Detect which cell encompasses the target text, then output its [x, y] center coordinate. 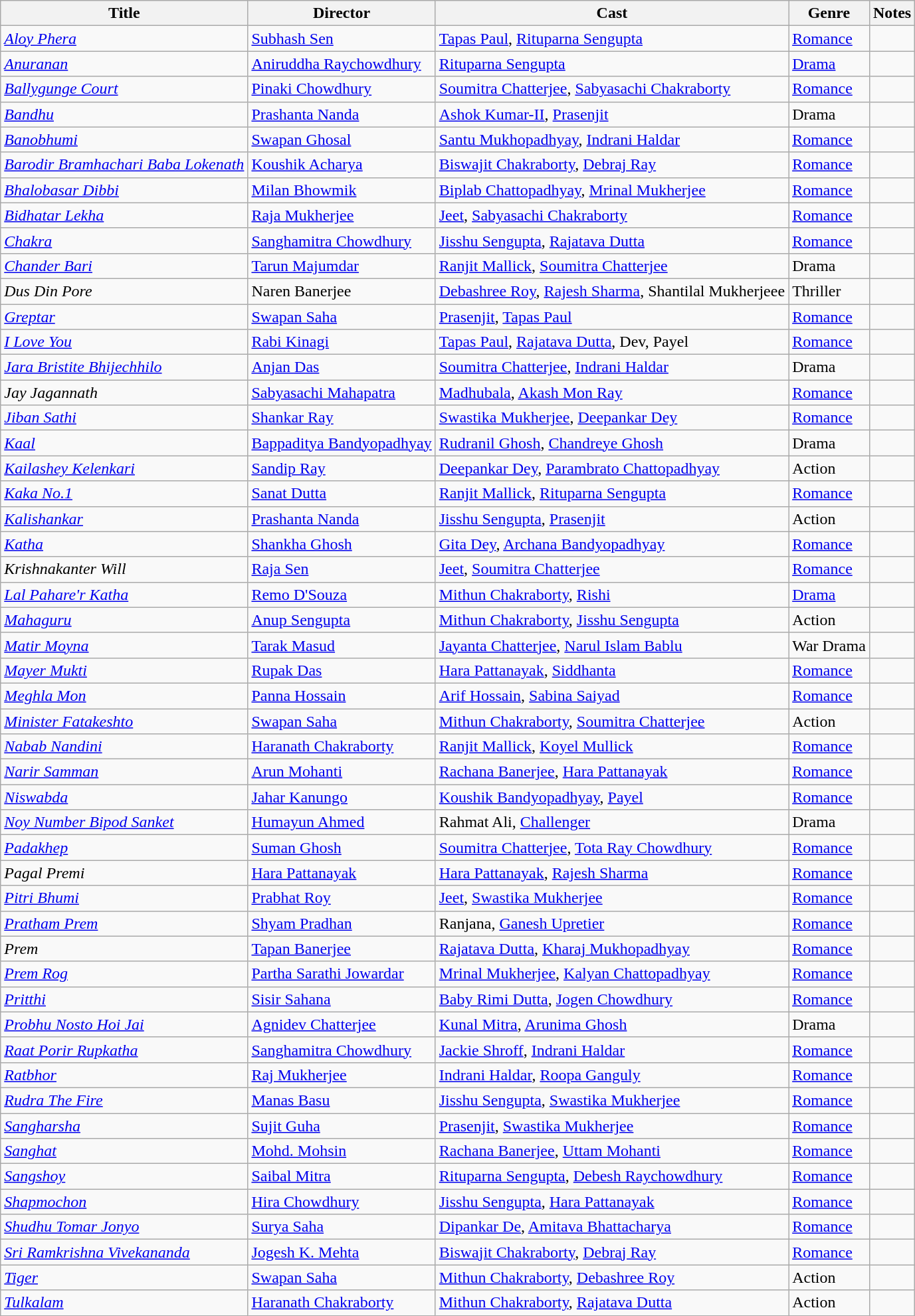
Aniruddha Raychowdhury [342, 64]
Krishnakanter Will [124, 569]
Shyam Pradhan [342, 923]
Shudhu Tomar Jonyo [124, 1227]
Mrinal Mukherjee, Kalyan Chattopadhyay [611, 974]
Rahmat Ali, Challenger [611, 822]
Soumitra Chatterjee, Sabyasachi Chakraborty [611, 89]
Soumitra Chatterjee, Indrani Haldar [611, 367]
Mithun Chakraborty, Soumitra Chatterjee [611, 721]
Koushik Bandyopadhyay, Payel [611, 797]
Madhubala, Akash Mon Ray [611, 393]
Jeet, Swastika Mukherjee [611, 898]
Remo D'Souza [342, 595]
Sri Ramkrishna Vivekananda [124, 1252]
Raat Porir Rupkatha [124, 1050]
Title [124, 13]
Agnidev Chatterjee [342, 1024]
Sandip Ray [342, 468]
Ballygunge Court [124, 89]
Rudranil Ghosh, Chandreye Ghosh [611, 443]
Suman Ghosh [342, 848]
Lal Pahare'r Katha [124, 595]
Mithun Chakraborty, Rajatava Dutta [611, 1303]
Genre [829, 13]
Bandhu [124, 114]
Jeet, Soumitra Chatterjee [611, 569]
Deepankar Dey, Parambrato Chattopadhyay [611, 468]
Shankha Ghosh [342, 544]
Swapan Ghosal [342, 140]
Jackie Shroff, Indrani Haldar [611, 1050]
Prem Rog [124, 974]
Katha [124, 544]
Rabi Kinagi [342, 342]
Sabyasachi Mahapatra [342, 393]
Anuranan [124, 64]
Jisshu Sengupta, Swastika Mukherjee [611, 1100]
Greptar [124, 317]
Milan Bhowmik [342, 190]
Tarun Majumdar [342, 266]
Mithun Chakraborty, Rishi [611, 595]
Jisshu Sengupta, Prasenjit [611, 519]
Jeet, Sabyasachi Chakraborty [611, 215]
Rupak Das [342, 670]
Prabhat Roy [342, 898]
Tarak Masud [342, 645]
Matir Moyna [124, 645]
Humayun Ahmed [342, 822]
Ratbhor [124, 1075]
Barodir Bramhachari Baba Lokenath [124, 165]
Dus Din Pore [124, 291]
Soumitra Chatterjee, Tota Ray Chowdhury [611, 848]
Noy Number Bipod Sanket [124, 822]
Jahar Kanungo [342, 797]
Ranjit Mallick, Soumitra Chatterjee [611, 266]
Mahaguru [124, 620]
War Drama [829, 645]
Jogesh K. Mehta [342, 1252]
Rudra The Fire [124, 1100]
Baby Rimi Dutta, Jogen Chowdhury [611, 999]
Sangshoy [124, 1176]
Jayanta Chatterjee, Narul Islam Bablu [611, 645]
Arif Hossain, Sabina Saiyad [611, 696]
Ashok Kumar-II, Prasenjit [611, 114]
Nabab Nandini [124, 747]
Jara Bristite Bhijechhilo [124, 367]
Rituparna Sengupta, Debesh Raychowdhury [611, 1176]
Notes [892, 13]
Bappaditya Bandyopadhyay [342, 443]
Panna Hossain [342, 696]
Hara Pattanayak [342, 873]
Tapas Paul, Rituparna Sengupta [611, 39]
Koushik Acharya [342, 165]
Naren Banerjee [342, 291]
Prasenjit, Tapas Paul [611, 317]
Pagal Premi [124, 873]
Sanat Dutta [342, 494]
Ranjit Mallick, Rituparna Sengupta [611, 494]
Bidhatar Lekha [124, 215]
I Love You [124, 342]
Hira Chowdhury [342, 1202]
Ranjana, Ganesh Upretier [611, 923]
Chakra [124, 240]
Saibal Mitra [342, 1176]
Jiban Sathi [124, 418]
Anjan Das [342, 367]
Pinaki Chowdhury [342, 89]
Mithun Chakraborty, Debashree Roy [611, 1277]
Debashree Roy, Rajesh Sharma, Shantilal Mukherjeee [611, 291]
Niswabda [124, 797]
Kaal [124, 443]
Thriller [829, 291]
Director [342, 13]
Prasenjit, Swastika Mukherjee [611, 1126]
Pratham Prem [124, 923]
Subhash Sen [342, 39]
Ranjit Mallick, Koyel Mullick [611, 747]
Pritthi [124, 999]
Anup Sengupta [342, 620]
Bhalobasar Dibbi [124, 190]
Kaka No.1 [124, 494]
Sanghat [124, 1151]
Rituparna Sengupta [611, 64]
Sujit Guha [342, 1126]
Raja Sen [342, 569]
Surya Saha [342, 1227]
Hara Pattanayak, Siddhanta [611, 670]
Rachana Banerjee, Uttam Mohanti [611, 1151]
Santu Mukhopadhyay, Indrani Haldar [611, 140]
Jay Jagannath [124, 393]
Aloy Phera [124, 39]
Chander Bari [124, 266]
Kunal Mitra, Arunima Ghosh [611, 1024]
Probhu Nosto Hoi Jai [124, 1024]
Tapan Banerjee [342, 949]
Kailashey Kelenkari [124, 468]
Hara Pattanayak, Rajesh Sharma [611, 873]
Gita Dey, Archana Bandyopadhyay [611, 544]
Mohd. Mohsin [342, 1151]
Mithun Chakraborty, Jisshu Sengupta [611, 620]
Partha Sarathi Jowardar [342, 974]
Tiger [124, 1277]
Raja Mukherjee [342, 215]
Pitri Bhumi [124, 898]
Minister Fatakeshto [124, 721]
Shapmochon [124, 1202]
Shankar Ray [342, 418]
Sangharsha [124, 1126]
Mayer Mukti [124, 670]
Padakhep [124, 848]
Kalishankar [124, 519]
Narir Samman [124, 772]
Banobhumi [124, 140]
Swastika Mukherjee, Deepankar Dey [611, 418]
Jisshu Sengupta, Rajatava Dutta [611, 240]
Sisir Sahana [342, 999]
Raj Mukherjee [342, 1075]
Cast [611, 13]
Tapas Paul, Rajatava Dutta, Dev, Payel [611, 342]
Prem [124, 949]
Arun Mohanti [342, 772]
Indrani Haldar, Roopa Ganguly [611, 1075]
Rajatava Dutta, Kharaj Mukhopadhyay [611, 949]
Manas Basu [342, 1100]
Meghla Mon [124, 696]
Rachana Banerjee, Hara Pattanayak [611, 772]
Dipankar De, Amitava Bhattacharya [611, 1227]
Jisshu Sengupta, Hara Pattanayak [611, 1202]
Tulkalam [124, 1303]
Biplab Chattopadhyay, Mrinal Mukherjee [611, 190]
